Find where the given text appears and provide that cell's center as [x, y] coordinate. 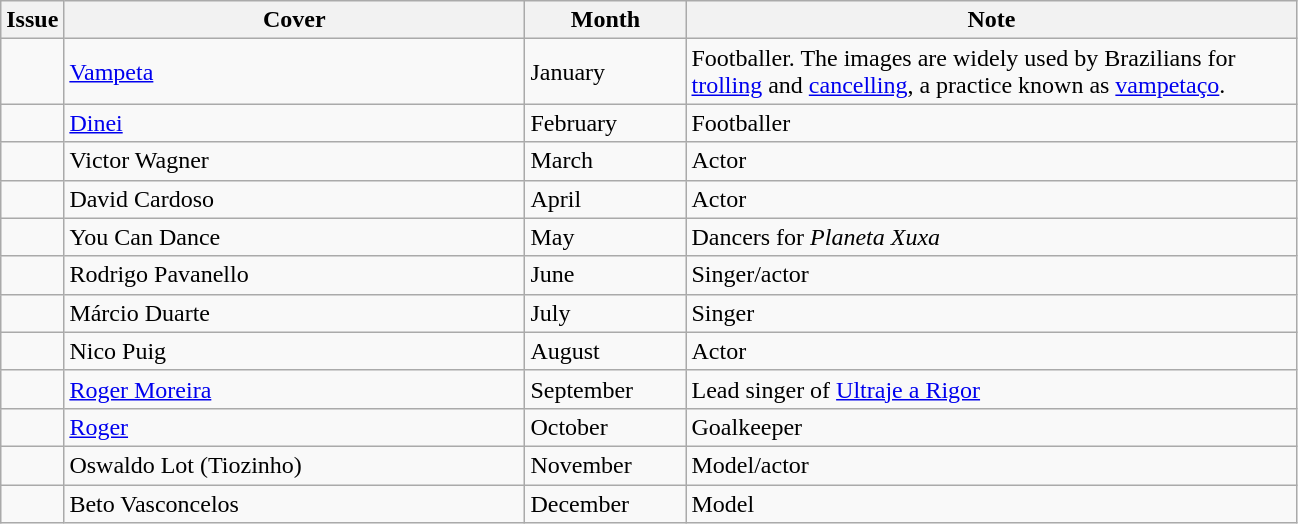
March [606, 161]
December [606, 503]
October [606, 427]
Márcio Duarte [294, 313]
Model [992, 503]
Lead singer of Ultraje a Rigor [992, 389]
Oswaldo Lot (Tiozinho) [294, 465]
You Can Dance [294, 237]
Vampeta [294, 72]
Footballer [992, 123]
Model/actor [992, 465]
September [606, 389]
June [606, 275]
Singer/actor [992, 275]
Rodrigo Pavanello [294, 275]
Beto Vasconcelos [294, 503]
July [606, 313]
David Cardoso [294, 199]
Roger Moreira [294, 389]
Singer [992, 313]
Roger [294, 427]
May [606, 237]
November [606, 465]
August [606, 351]
April [606, 199]
January [606, 72]
Dancers for Planeta Xuxa [992, 237]
Goalkeeper [992, 427]
Month [606, 20]
Cover [294, 20]
Victor Wagner [294, 161]
Note [992, 20]
Issue [32, 20]
February [606, 123]
Dinei [294, 123]
Nico Puig [294, 351]
Footballer. The images are widely used by Brazilians for trolling and cancelling, a practice known as vampetaço. [992, 72]
